Extract the (X, Y) coordinate from the center of the cell holding the provided text.  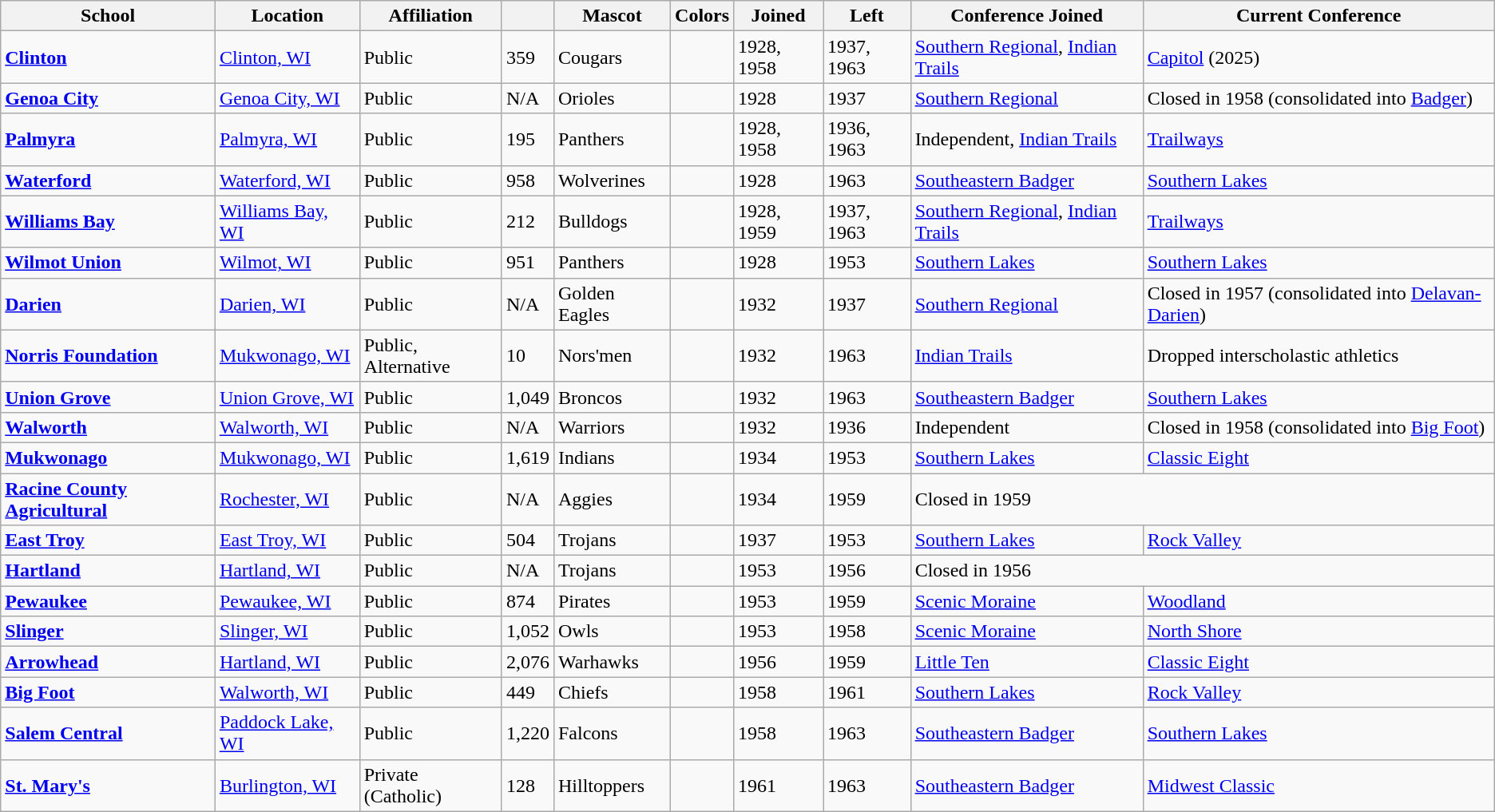
Clinton (109, 57)
Clinton, WI (287, 57)
Midwest Classic (1319, 786)
212 (527, 222)
1,619 (527, 457)
Conference Joined (1027, 16)
Mascot (612, 16)
Capitol (2025) (1319, 57)
Waterford, WI (287, 180)
Rochester, WI (287, 498)
1,052 (527, 632)
Left (867, 16)
Closed in 1959 (1203, 498)
Pewaukee (109, 601)
958 (527, 180)
Slinger (109, 632)
St. Mary's (109, 786)
359 (527, 57)
School (109, 16)
Burlington, WI (287, 786)
Waterford (109, 180)
Woodland (1319, 601)
Pewaukee, WI (287, 601)
Closed in 1958 (consolidated into Big Foot) (1319, 427)
Pirates (612, 601)
Warriors (612, 427)
Public, Alternative (430, 356)
East Troy, WI (287, 541)
East Troy (109, 541)
Wolverines (612, 180)
Racine County Agricultural (109, 498)
Falcons (612, 733)
874 (527, 601)
1936, 1963 (867, 139)
Paddock Lake, WI (287, 733)
504 (527, 541)
1928, 1959 (779, 222)
Chiefs (612, 692)
Owls (612, 632)
Hartland (109, 571)
Golden Eagles (612, 303)
Hilltoppers (612, 786)
Dropped interscholastic athletics (1319, 356)
Closed in 1958 (consolidated into Badger) (1319, 98)
1,220 (527, 733)
Darien (109, 303)
128 (527, 786)
Indians (612, 457)
Arrowhead (109, 662)
Joined (779, 16)
Closed in 1956 (1203, 571)
Little Ten (1027, 662)
Current Conference (1319, 16)
Walworth (109, 427)
Genoa City, WI (287, 98)
2,076 (527, 662)
Wilmot, WI (287, 263)
Orioles (612, 98)
North Shore (1319, 632)
Slinger, WI (287, 632)
Affiliation (430, 16)
Colors (703, 16)
Nors'men (612, 356)
1,049 (527, 397)
Independent, Indian Trails (1027, 139)
Location (287, 16)
Warhawks (612, 662)
Cougars (612, 57)
1936 (867, 427)
Mukwonago (109, 457)
Palmyra (109, 139)
Williams Bay (109, 222)
Broncos (612, 397)
449 (527, 692)
Big Foot (109, 692)
Bulldogs (612, 222)
Darien, WI (287, 303)
Wilmot Union (109, 263)
Aggies (612, 498)
Genoa City (109, 98)
10 (527, 356)
Independent (1027, 427)
Indian Trails (1027, 356)
Private (Catholic) (430, 786)
951 (527, 263)
Norris Foundation (109, 356)
195 (527, 139)
Salem Central (109, 733)
Union Grove, WI (287, 397)
Union Grove (109, 397)
Closed in 1957 (consolidated into Delavan-Darien) (1319, 303)
Palmyra, WI (287, 139)
Williams Bay, WI (287, 222)
